Locate the cell with the specified text and output its [X, Y] center coordinate. 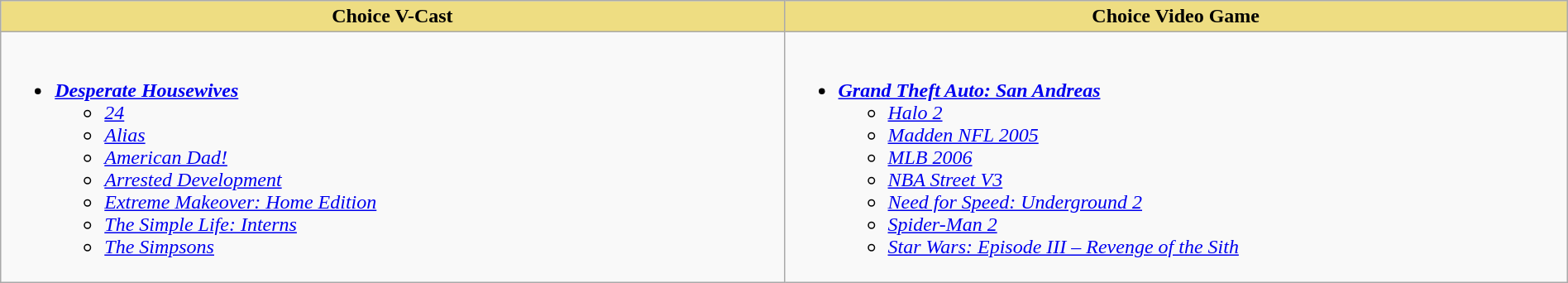
Choice Video Game [1176, 17]
Choice V-Cast [392, 17]
Desperate Housewives24AliasAmerican Dad!Arrested DevelopmentExtreme Makeover: Home EditionThe Simple Life: InternsThe Simpsons [392, 157]
